From the cell containing the given text, extract its center point as [X, Y] coordinate. 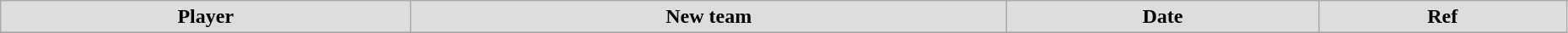
Date [1162, 17]
New team [709, 17]
Ref [1442, 17]
Player [206, 17]
